Provide the [X, Y] coordinate of the cell's center where the given text is located.  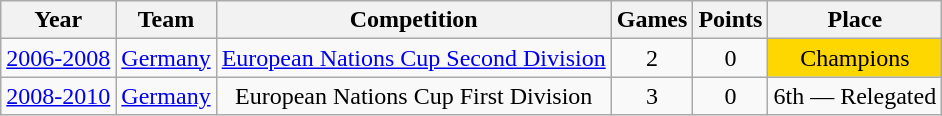
Points [730, 20]
3 [652, 96]
Team [166, 20]
6th — Relegated [855, 96]
Competition [414, 20]
2 [652, 58]
European Nations Cup First Division [414, 96]
European Nations Cup Second Division [414, 58]
2008-2010 [58, 96]
Place [855, 20]
Games [652, 20]
Champions [855, 58]
2006-2008 [58, 58]
Year [58, 20]
